Return (x, y) of the center of cell containing provided text 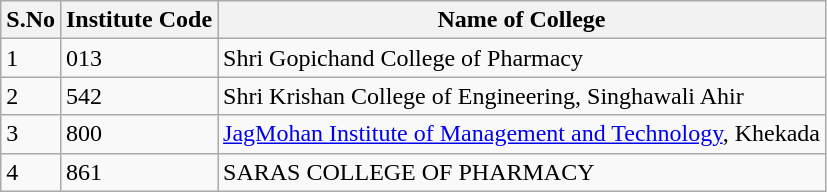
S.No (31, 20)
Name of College (522, 20)
JagMohan Institute of Management and Technology, Khekada (522, 134)
SARAS COLLEGE OF PHARMACY (522, 172)
2 (31, 96)
4 (31, 172)
861 (138, 172)
013 (138, 58)
Shri Krishan College of Engineering, Singhawali Ahir (522, 96)
800 (138, 134)
Institute Code (138, 20)
1 (31, 58)
Shri Gopichand College of Pharmacy (522, 58)
3 (31, 134)
542 (138, 96)
